Find where the given text appears and provide that cell's center as [x, y] coordinate. 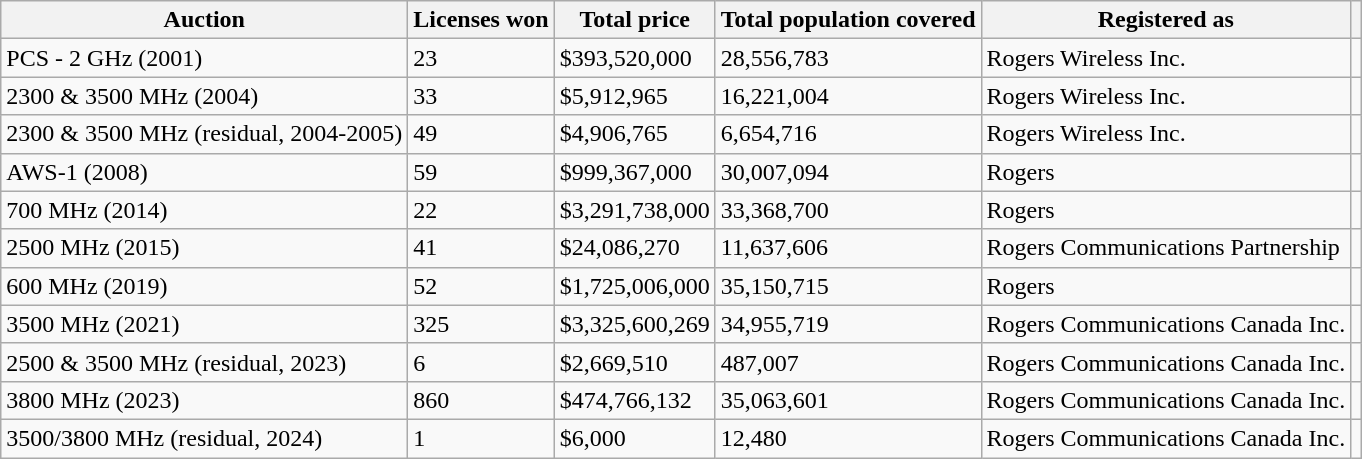
$3,291,738,000 [634, 210]
$1,725,006,000 [634, 286]
12,480 [848, 438]
22 [481, 210]
49 [481, 134]
6,654,716 [848, 134]
59 [481, 172]
33 [481, 96]
34,955,719 [848, 324]
35,150,715 [848, 286]
$393,520,000 [634, 58]
Registered as [1166, 20]
41 [481, 248]
Licenses won [481, 20]
3500 MHz (2021) [204, 324]
1 [481, 438]
700 MHz (2014) [204, 210]
30,007,094 [848, 172]
$3,325,600,269 [634, 324]
AWS-1 (2008) [204, 172]
Total price [634, 20]
33,368,700 [848, 210]
Rogers Communications Partnership [1166, 248]
35,063,601 [848, 400]
$4,906,765 [634, 134]
6 [481, 362]
11,637,606 [848, 248]
2300 & 3500 MHz (2004) [204, 96]
2500 & 3500 MHz (residual, 2023) [204, 362]
3500/3800 MHz (residual, 2024) [204, 438]
2500 MHz (2015) [204, 248]
325 [481, 324]
487,007 [848, 362]
600 MHz (2019) [204, 286]
3800 MHz (2023) [204, 400]
52 [481, 286]
$474,766,132 [634, 400]
23 [481, 58]
$6,000 [634, 438]
$5,912,965 [634, 96]
16,221,004 [848, 96]
860 [481, 400]
2300 & 3500 MHz (residual, 2004-2005) [204, 134]
$24,086,270 [634, 248]
$999,367,000 [634, 172]
PCS - 2 GHz (2001) [204, 58]
Total population covered [848, 20]
Auction [204, 20]
$2,669,510 [634, 362]
28,556,783 [848, 58]
